Determine the (X, Y) coordinate at the center of the cell enclosing the given text.  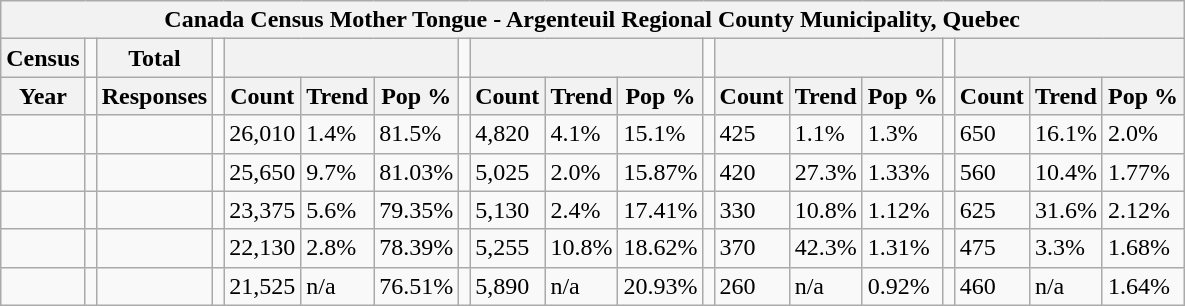
625 (992, 210)
Total (154, 58)
1.31% (902, 248)
5,130 (508, 210)
0.92% (902, 286)
1.1% (826, 134)
2.12% (1142, 210)
15.87% (660, 172)
1.33% (902, 172)
1.77% (1142, 172)
25,650 (262, 172)
15.1% (660, 134)
17.41% (660, 210)
650 (992, 134)
27.3% (826, 172)
18.62% (660, 248)
425 (752, 134)
26,010 (262, 134)
560 (992, 172)
460 (992, 286)
31.6% (1066, 210)
78.39% (416, 248)
5,255 (508, 248)
1.3% (902, 134)
5.6% (338, 210)
1.68% (1142, 248)
4.1% (582, 134)
3.3% (1066, 248)
Canada Census Mother Tongue - Argenteuil Regional County Municipality, Quebec (592, 20)
2.4% (582, 210)
Census (43, 58)
1.4% (338, 134)
2.8% (338, 248)
79.35% (416, 210)
16.1% (1066, 134)
1.12% (902, 210)
10.4% (1066, 172)
370 (752, 248)
330 (752, 210)
475 (992, 248)
260 (752, 286)
42.3% (826, 248)
23,375 (262, 210)
81.5% (416, 134)
5,890 (508, 286)
81.03% (416, 172)
9.7% (338, 172)
20.93% (660, 286)
420 (752, 172)
Responses (154, 96)
4,820 (508, 134)
1.64% (1142, 286)
76.51% (416, 286)
5,025 (508, 172)
Year (43, 96)
22,130 (262, 248)
21,525 (262, 286)
